Identify which cell holds the provided text, then report its [X, Y] central coordinate. 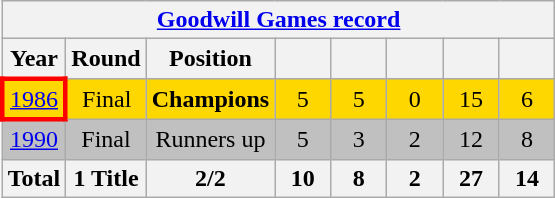
12 [471, 139]
1990 [34, 139]
1986 [34, 98]
27 [471, 178]
Champions [210, 98]
10 [303, 178]
6 [527, 98]
1 Title [106, 178]
3 [359, 139]
Position [210, 59]
Goodwill Games record [278, 20]
Year [34, 59]
15 [471, 98]
14 [527, 178]
Round [106, 59]
0 [415, 98]
Runners up [210, 139]
Total [34, 178]
2/2 [210, 178]
